Detect which cell encompasses the target text, then output its (x, y) center coordinate. 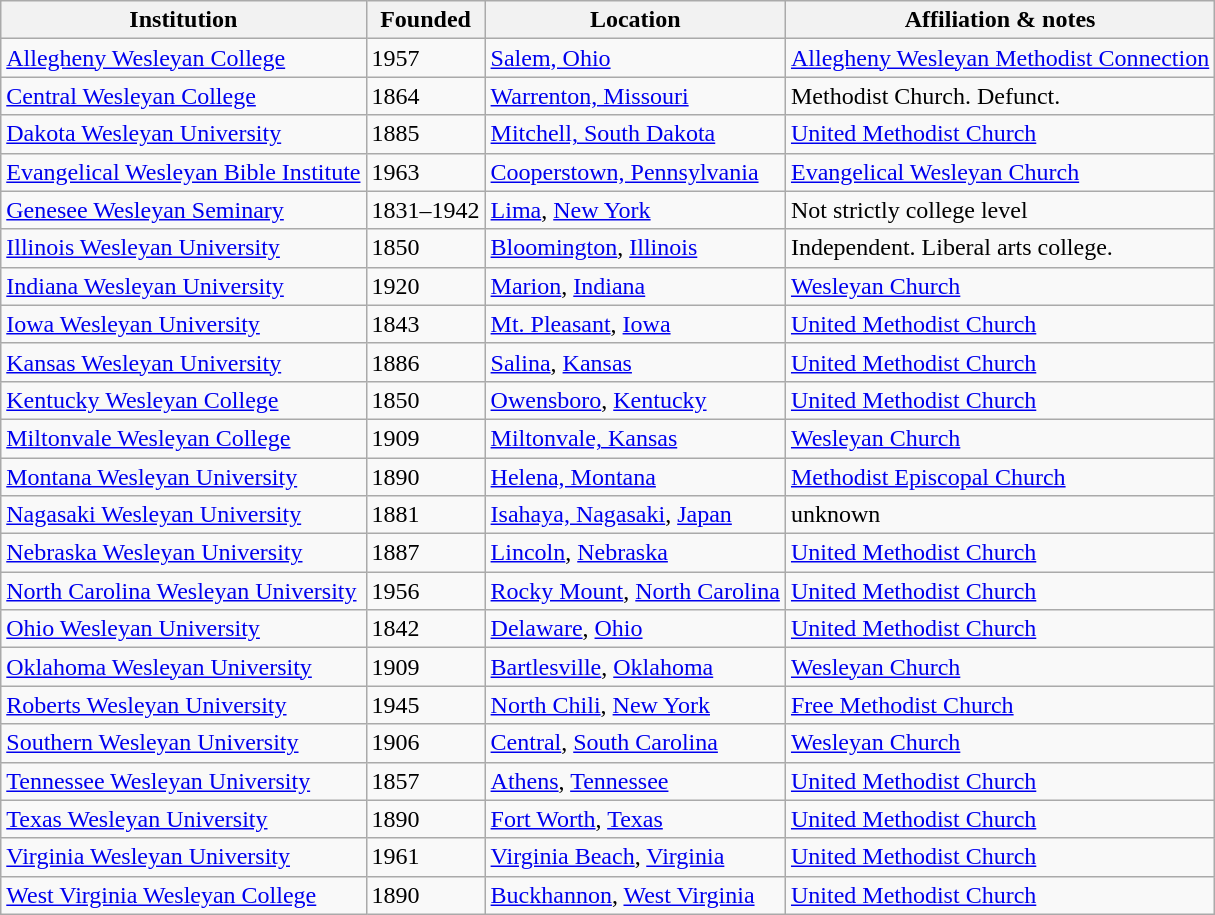
Isahaya, Nagasaki, Japan (635, 515)
1842 (426, 629)
Southern Wesleyan University (184, 743)
Owensboro, Kentucky (635, 400)
Free Methodist Church (1000, 705)
Allegheny Wesleyan College (184, 58)
Rocky Mount, North Carolina (635, 591)
Methodist Episcopal Church (1000, 477)
1920 (426, 286)
Kentucky Wesleyan College (184, 400)
Salem, Ohio (635, 58)
Affiliation & notes (1000, 20)
1945 (426, 705)
Helena, Montana (635, 477)
Location (635, 20)
Buckhannon, West Virginia (635, 895)
1961 (426, 857)
Independent. Liberal arts college. (1000, 248)
Lima, New York (635, 210)
Methodist Church. Defunct. (1000, 96)
North Carolina Wesleyan University (184, 591)
North Chili, New York (635, 705)
1843 (426, 324)
Miltonvale, Kansas (635, 438)
Mitchell, South Dakota (635, 134)
Central Wesleyan College (184, 96)
Dakota Wesleyan University (184, 134)
Allegheny Wesleyan Methodist Connection (1000, 58)
1957 (426, 58)
Montana Wesleyan University (184, 477)
Ohio Wesleyan University (184, 629)
Delaware, Ohio (635, 629)
Marion, Indiana (635, 286)
Tennessee Wesleyan University (184, 781)
unknown (1000, 515)
Nagasaki Wesleyan University (184, 515)
Athens, Tennessee (635, 781)
1881 (426, 515)
1885 (426, 134)
Virginia Beach, Virginia (635, 857)
Bloomington, Illinois (635, 248)
Oklahoma Wesleyan University (184, 667)
1864 (426, 96)
Central, South Carolina (635, 743)
Evangelical Wesleyan Church (1000, 172)
1956 (426, 591)
1857 (426, 781)
Miltonvale Wesleyan College (184, 438)
Cooperstown, Pennsylvania (635, 172)
Founded (426, 20)
Fort Worth, Texas (635, 819)
Genesee Wesleyan Seminary (184, 210)
Iowa Wesleyan University (184, 324)
Illinois Wesleyan University (184, 248)
1963 (426, 172)
Kansas Wesleyan University (184, 362)
1886 (426, 362)
Evangelical Wesleyan Bible Institute (184, 172)
Bartlesville, Oklahoma (635, 667)
Not strictly college level (1000, 210)
Texas Wesleyan University (184, 819)
1906 (426, 743)
Mt. Pleasant, Iowa (635, 324)
1887 (426, 553)
Nebraska Wesleyan University (184, 553)
Indiana Wesleyan University (184, 286)
Roberts Wesleyan University (184, 705)
Virginia Wesleyan University (184, 857)
Salina, Kansas (635, 362)
Lincoln, Nebraska (635, 553)
Warrenton, Missouri (635, 96)
West Virginia Wesleyan College (184, 895)
Institution (184, 20)
1831–1942 (426, 210)
